Detect which cell encompasses the target text, then output its (x, y) center coordinate. 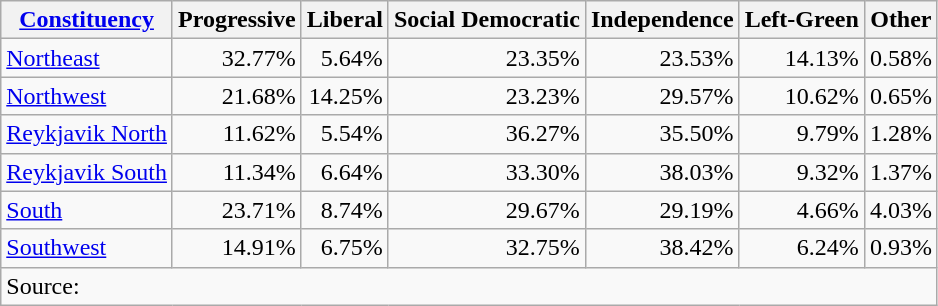
1.37% (900, 172)
Southwest (87, 248)
9.32% (802, 172)
Reykjavik South (87, 172)
6.75% (344, 248)
0.65% (900, 96)
23.71% (236, 210)
6.24% (802, 248)
4.66% (802, 210)
6.64% (344, 172)
29.57% (662, 96)
35.50% (662, 134)
Left-Green (802, 20)
29.19% (662, 210)
Constituency (87, 20)
5.64% (344, 58)
10.62% (802, 96)
5.54% (344, 134)
Northwest (87, 96)
38.42% (662, 248)
23.53% (662, 58)
Northeast (87, 58)
14.13% (802, 58)
0.93% (900, 248)
Reykjavik North (87, 134)
23.23% (486, 96)
0.58% (900, 58)
Independence (662, 20)
Progressive (236, 20)
Liberal (344, 20)
South (87, 210)
38.03% (662, 172)
29.67% (486, 210)
32.75% (486, 248)
11.34% (236, 172)
1.28% (900, 134)
14.25% (344, 96)
4.03% (900, 210)
Source: (470, 286)
11.62% (236, 134)
32.77% (236, 58)
Other (900, 20)
36.27% (486, 134)
Social Democratic (486, 20)
14.91% (236, 248)
9.79% (802, 134)
8.74% (344, 210)
33.30% (486, 172)
21.68% (236, 96)
23.35% (486, 58)
